Capture the cell that displays the provided text and extract its [x, y] central coordinate. 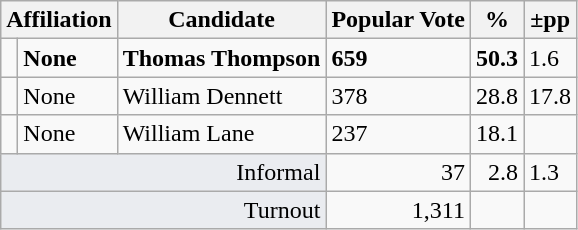
Candidate [222, 20]
378 [398, 96]
William Lane [222, 134]
Popular Vote [398, 20]
28.8 [498, 96]
1,311 [398, 210]
659 [398, 58]
±pp [550, 20]
50.3 [498, 58]
1.6 [550, 58]
18.1 [498, 134]
Turnout [164, 210]
37 [398, 172]
17.8 [550, 96]
2.8 [498, 172]
Thomas Thompson [222, 58]
237 [398, 134]
1.3 [550, 172]
% [498, 20]
Informal [164, 172]
Affiliation [59, 20]
William Dennett [222, 96]
